From the cell containing the given text, extract its center point as (x, y) coordinate. 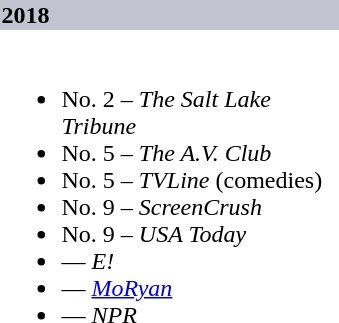
2018 (170, 15)
